Find where the given text appears and provide that cell's center as (x, y) coordinate. 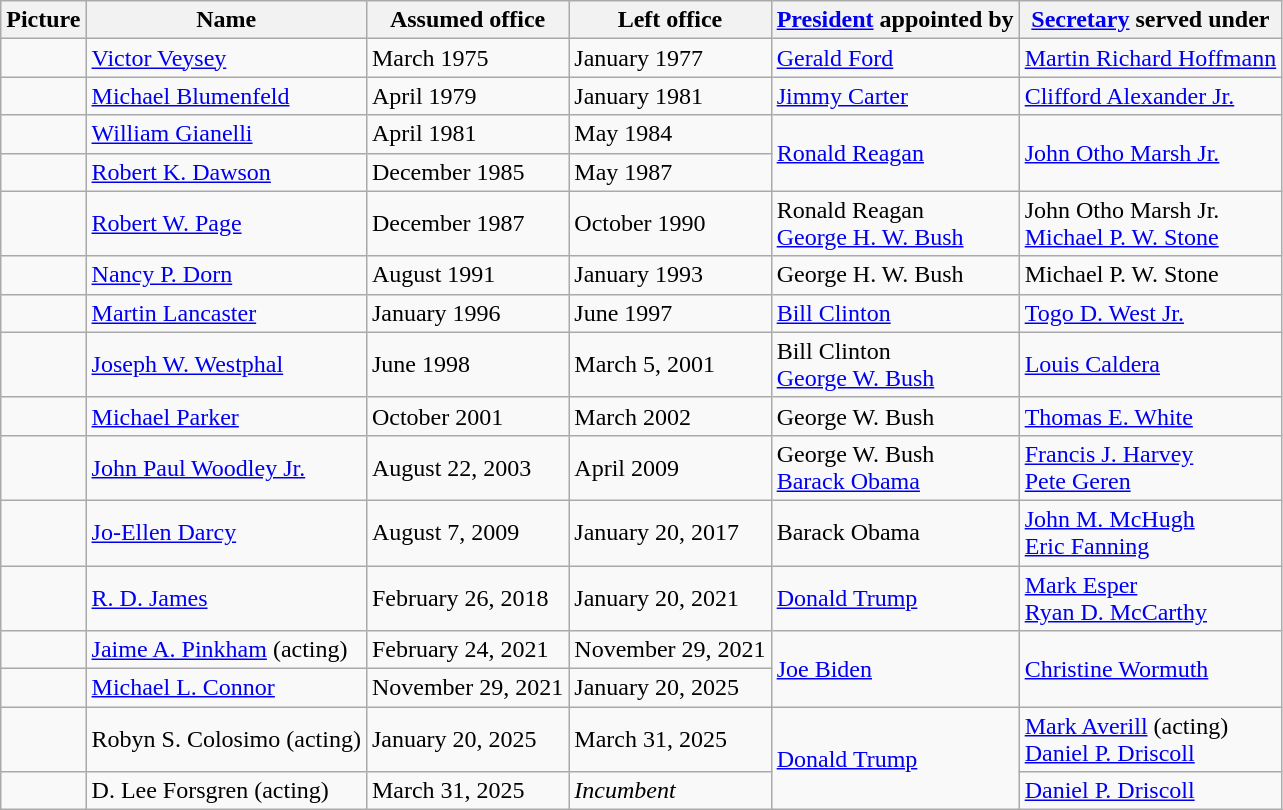
January 1993 (670, 275)
March 2002 (670, 416)
Mark Averill (acting)Daniel P. Driscoll (1150, 740)
Nancy P. Dorn (226, 275)
December 1987 (467, 224)
Ronald Reagan (895, 153)
William Gianelli (226, 134)
D. Lee Forsgren (acting) (226, 791)
May 1984 (670, 134)
March 5, 2001 (670, 364)
Left office (670, 20)
April 2009 (670, 468)
Martin Richard Hoffmann (1150, 58)
Gerald Ford (895, 58)
June 1997 (670, 313)
January 1977 (670, 58)
August 7, 2009 (467, 532)
Bill ClintonGeorge W. Bush (895, 364)
Mark EsperRyan D. McCarthy (1150, 598)
Clifford Alexander Jr. (1150, 96)
Martin Lancaster (226, 313)
George H. W. Bush (895, 275)
March 1975 (467, 58)
January 20, 2017 (670, 532)
January 20, 2021 (670, 598)
May 1987 (670, 172)
October 2001 (467, 416)
Jimmy Carter (895, 96)
Jo-Ellen Darcy (226, 532)
January 1981 (670, 96)
Thomas E. White (1150, 416)
George W. BushBarack Obama (895, 468)
Robert W. Page (226, 224)
Assumed office (467, 20)
John Paul Woodley Jr. (226, 468)
Barack Obama (895, 532)
Victor Veysey (226, 58)
Michael P. W. Stone (1150, 275)
December 1985 (467, 172)
January 1996 (467, 313)
February 24, 2021 (467, 650)
President appointed by (895, 20)
February 26, 2018 (467, 598)
April 1979 (467, 96)
Joseph W. Westphal (226, 364)
Robyn S. Colosimo (acting) (226, 740)
June 1998 (467, 364)
August 1991 (467, 275)
Bill Clinton (895, 313)
Name (226, 20)
Robert K. Dawson (226, 172)
Joe Biden (895, 669)
John Otho Marsh Jr.Michael P. W. Stone (1150, 224)
Incumbent (670, 791)
Secretary served under (1150, 20)
Michael L. Connor (226, 688)
Michael Blumenfeld (226, 96)
Christine Wormuth (1150, 669)
John M. McHughEric Fanning (1150, 532)
R. D. James (226, 598)
Togo D. West Jr. (1150, 313)
Francis J. HarveyPete Geren (1150, 468)
Picture (44, 20)
Michael Parker (226, 416)
Jaime A. Pinkham (acting) (226, 650)
Louis Caldera (1150, 364)
Ronald ReaganGeorge H. W. Bush (895, 224)
August 22, 2003 (467, 468)
October 1990 (670, 224)
George W. Bush (895, 416)
Daniel P. Driscoll (1150, 791)
John Otho Marsh Jr. (1150, 153)
April 1981 (467, 134)
